Capture the cell that displays the provided text and extract its (X, Y) central coordinate. 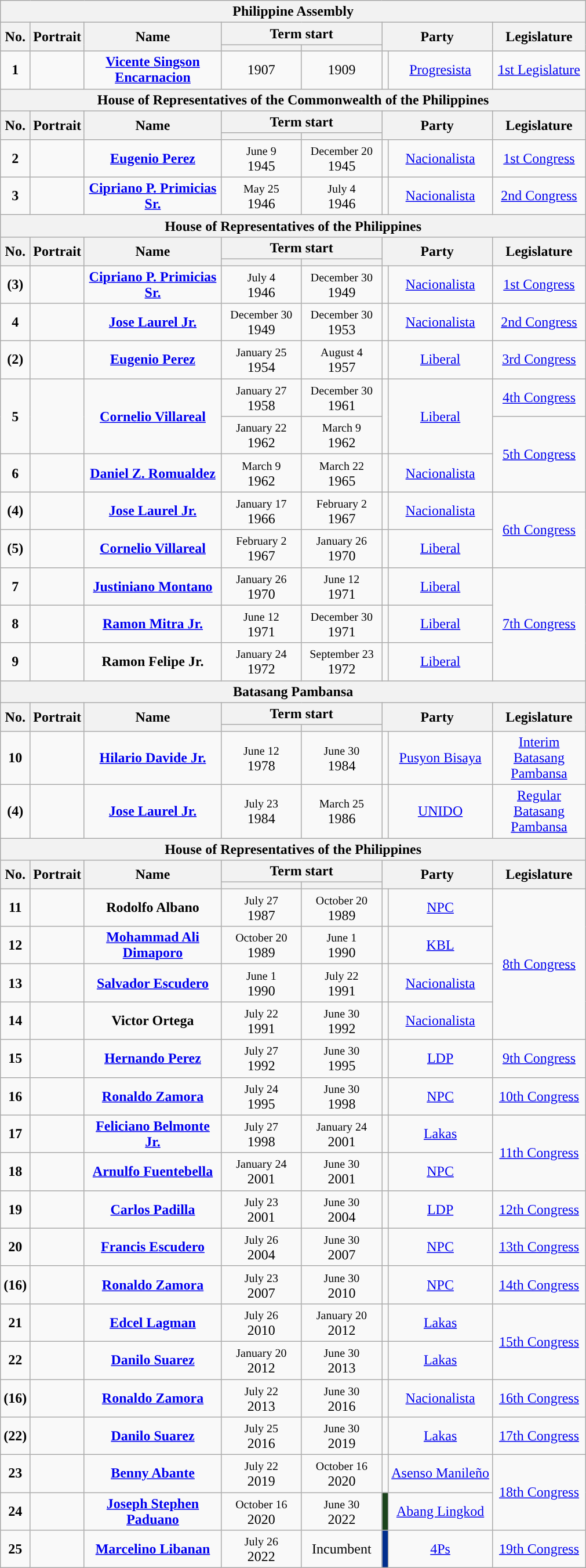
July 271998 (262, 1134)
Carlos Padilla (152, 1209)
July 232007 (262, 1284)
Incumbent (342, 1549)
Asenso Manileño (441, 1473)
June 301984 (342, 758)
July 222019 (262, 1473)
June 302016 (342, 1398)
18 (15, 1172)
19th Congress (539, 1549)
Hernando Perez (152, 1058)
Pusyon Bisaya (441, 758)
11th Congress (539, 1153)
3rd Congress (539, 360)
20 (15, 1247)
Interim Batasang Pambansa (539, 758)
June 301998 (342, 1096)
Abang Lingkod (441, 1512)
June 302022 (342, 1512)
15 (15, 1058)
December 201945 (342, 158)
Philippine Assembly (293, 12)
23 (15, 1473)
25 (15, 1549)
5th Congress (539, 454)
Ramon Felipe Jr. (152, 661)
1909 (342, 70)
Feliciano Belmonte Jr. (152, 1134)
Hilario Davide Jr. (152, 758)
June 302010 (342, 1284)
July 241995 (262, 1096)
14th Congress (539, 1284)
Victor Ortega (152, 1021)
Marcelino Libanan (152, 1549)
January 221962 (262, 435)
24 (15, 1512)
11 (15, 907)
March 251986 (342, 811)
January 241972 (262, 661)
Batasang Pambansa (293, 691)
May 251946 (262, 196)
June 302004 (342, 1209)
12th Congress (539, 1209)
Daniel Z. Romualdez (152, 473)
August 41957 (342, 360)
Arnulfo Fuentebella (152, 1172)
Vicente Singson Encarnacion (152, 70)
July 271992 (262, 1058)
July 262022 (262, 1549)
7th Congress (539, 624)
July 271987 (262, 907)
1907 (262, 70)
July 262004 (262, 1247)
12 (15, 946)
14 (15, 1021)
9th Congress (539, 1058)
4 (15, 323)
Francis Escudero (152, 1247)
June 302019 (342, 1436)
Edcel Lagman (152, 1323)
June 302013 (342, 1360)
22 (15, 1360)
16 (15, 1096)
9 (15, 661)
Regular Batasang Pambansa (539, 811)
13th Congress (539, 1247)
Justiniano Montano (152, 586)
December 301953 (342, 323)
(2) (15, 360)
(3) (15, 284)
15th Congress (539, 1341)
1 (15, 70)
UNIDO (441, 811)
6 (15, 473)
July 222013 (262, 1398)
1st Legislature (539, 70)
June 121978 (262, 758)
8 (15, 624)
July 252016 (262, 1436)
19 (15, 1209)
16th Congress (539, 1398)
Salvador Escudero (152, 983)
3 (15, 196)
December 301971 (342, 624)
June 301992 (342, 1021)
7 (15, 586)
June 302007 (342, 1247)
Benny Abante (152, 1473)
KBL (441, 946)
Rodolfo Albano (152, 907)
10 (15, 758)
June 91945 (262, 158)
January 271958 (262, 398)
December 301961 (342, 398)
6th Congress (539, 530)
5 (15, 417)
2 (15, 158)
(5) (15, 549)
4Ps (441, 1549)
June 302001 (342, 1172)
17th Congress (539, 1436)
21 (15, 1323)
18th Congress (539, 1493)
8th Congress (539, 964)
10th Congress (539, 1096)
Joseph Stephen Paduano (152, 1512)
13 (15, 983)
17 (15, 1134)
Ramon Mitra Jr. (152, 624)
June 301995 (342, 1058)
July 262010 (262, 1323)
July 232001 (262, 1209)
January 171966 (262, 510)
September 231972 (342, 661)
January 251954 (262, 360)
4th Congress (539, 398)
July 231984 (262, 811)
(22) (15, 1436)
Progresista (441, 70)
Mohammad Ali Dimaporo (152, 946)
House of Representatives of the Commonwealth of the Philippines (293, 100)
March 221965 (342, 473)
